Output the (X, Y) coordinate of the center of the cell containing the given text.  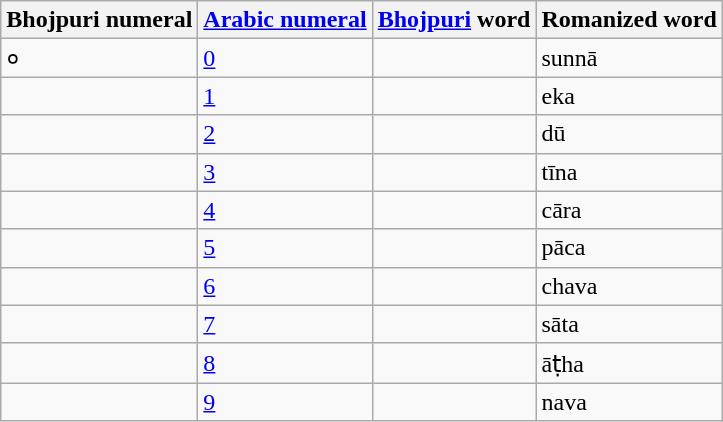
० (100, 58)
4 (285, 210)
sunnā (629, 58)
nava (629, 402)
sāta (629, 324)
2 (285, 134)
pāca (629, 248)
3 (285, 172)
Romanized word (629, 20)
eka (629, 96)
cāra (629, 210)
Arabic numeral (285, 20)
8 (285, 363)
9 (285, 402)
chava (629, 286)
6 (285, 286)
0 (285, 58)
7 (285, 324)
dū (629, 134)
tīna (629, 172)
Bhojpuri numeral (100, 20)
5 (285, 248)
Bhojpuri word (454, 20)
āṭha (629, 363)
1 (285, 96)
